For the text-containing cell, return its midpoint in (X, Y) coordinate format. 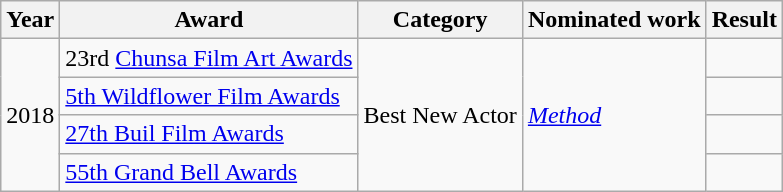
5th Wildflower Film Awards (209, 96)
2018 (30, 115)
27th Buil Film Awards (209, 134)
Nominated work (614, 20)
Year (30, 20)
Award (209, 20)
55th Grand Bell Awards (209, 172)
Result (744, 20)
Category (440, 20)
Method (614, 115)
Best New Actor (440, 115)
23rd Chunsa Film Art Awards (209, 58)
